Locate the cell with the specified text and output its [X, Y] center coordinate. 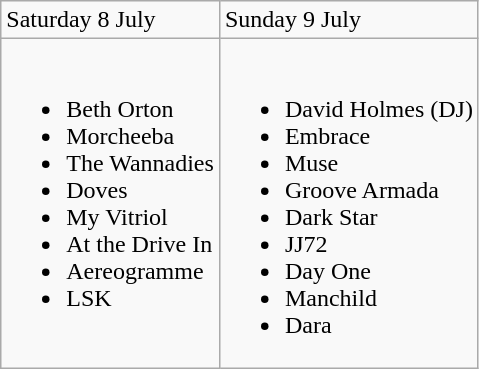
Sunday 9 July [348, 20]
Beth OrtonMorcheebaThe WannadiesDovesMy VitriolAt the Drive InAereogrammeLSK [110, 204]
Saturday 8 July [110, 20]
David Holmes (DJ)EmbraceMuseGroove ArmadaDark StarJJ72Day OneManchildDara [348, 204]
